For the text-containing cell, return its midpoint in [X, Y] coordinate format. 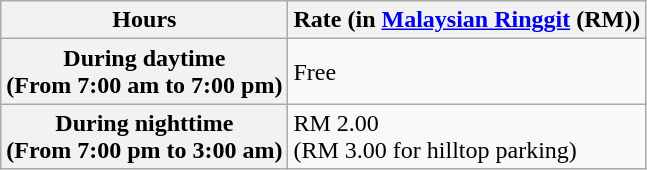
During daytime(From 7:00 am to 7:00 pm) [144, 72]
Rate (in Malaysian Ringgit (RM)) [467, 20]
During nighttime(From 7:00 pm to 3:00 am) [144, 136]
RM 2.00(RM 3.00 for hilltop parking) [467, 136]
Hours [144, 20]
Free [467, 72]
